Provide the (x, y) coordinate of the cell's center where the given text is located.  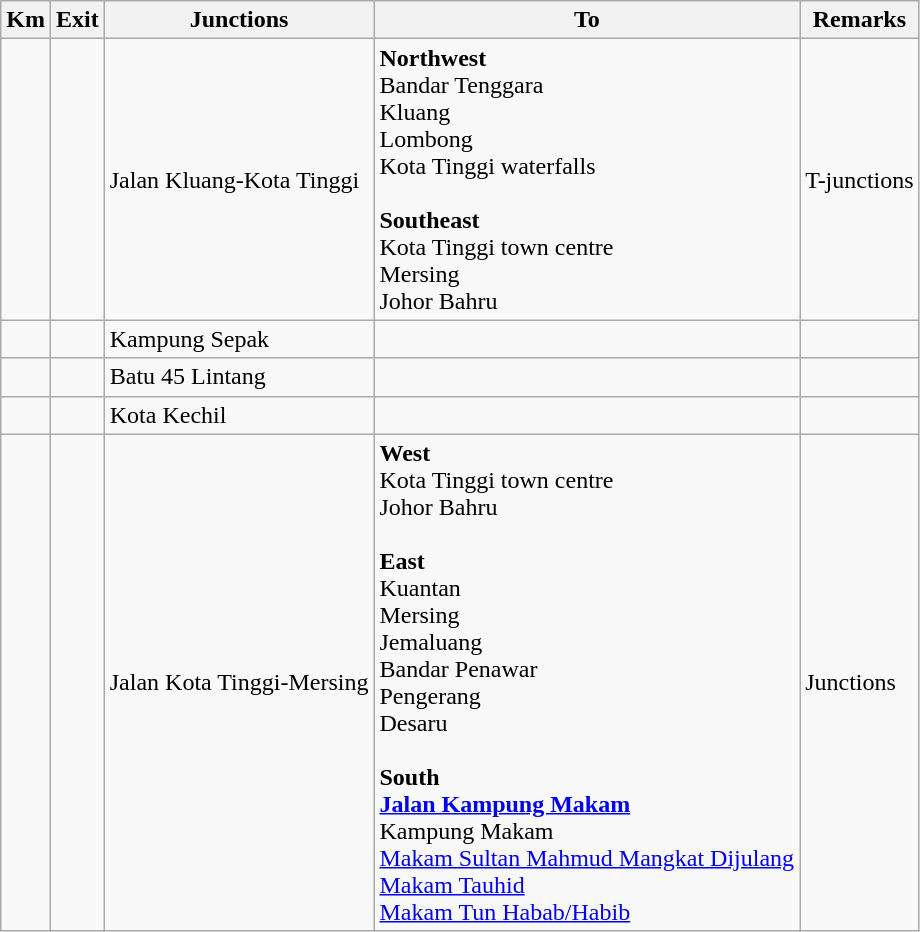
Kota Kechil (239, 415)
Jalan Kluang-Kota Tinggi (239, 180)
Exit (77, 20)
T-junctions (860, 180)
Northwest Bandar Tenggara Kluang Lombong Kota Tinggi waterfallsSoutheast Kota Tinggi town centre Mersing Johor Bahru (587, 180)
Km (26, 20)
Kampung Sepak (239, 339)
Jalan Kota Tinggi-Mersing (239, 682)
To (587, 20)
Batu 45 Lintang (239, 377)
Remarks (860, 20)
